From the cell containing the given text, extract its center point as [X, Y] coordinate. 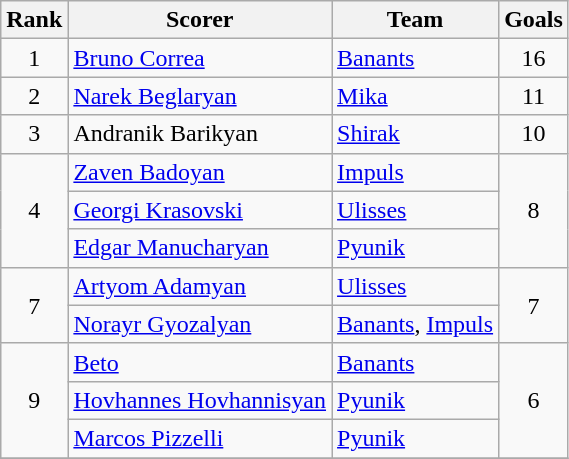
Edgar Manucharyan [200, 248]
11 [534, 96]
10 [534, 134]
Norayr Gyozalyan [200, 324]
6 [534, 400]
4 [34, 210]
2 [34, 96]
8 [534, 210]
Artyom Adamyan [200, 286]
Shirak [416, 134]
Team [416, 20]
Rank [34, 20]
Beto [200, 362]
Scorer [200, 20]
Georgi Krasovski [200, 210]
Mika [416, 96]
Goals [534, 20]
Hovhannes Hovhannisyan [200, 400]
Marcos Pizzelli [200, 438]
Andranik Barikyan [200, 134]
Narek Beglaryan [200, 96]
Zaven Badoyan [200, 172]
9 [34, 400]
1 [34, 58]
3 [34, 134]
Banants, Impuls [416, 324]
16 [534, 58]
Impuls [416, 172]
Bruno Correa [200, 58]
